Return the (x, y) coordinate for the center point of the cell that contains the specified text.  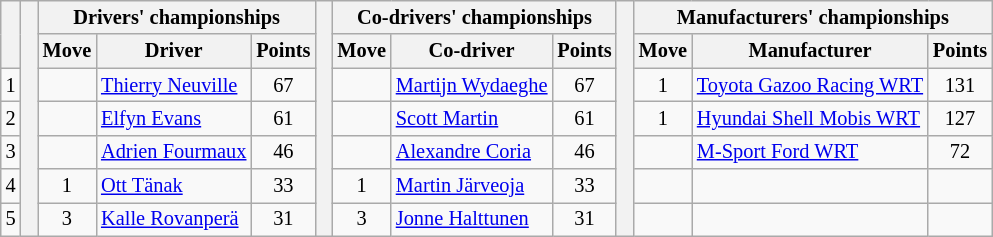
Elfyn Evans (174, 118)
Manufacturers' championships (813, 17)
72 (960, 152)
Thierry Neuville (174, 85)
Driver (174, 51)
Martijn Wydaeghe (472, 85)
Ott Tänak (174, 186)
Alexandre Coria (472, 152)
Toyota Gazoo Racing WRT (810, 85)
131 (960, 85)
127 (960, 118)
Martin Järveoja (472, 186)
Kalle Rovanperä (174, 219)
2 (11, 118)
Hyundai Shell Mobis WRT (810, 118)
M-Sport Ford WRT (810, 152)
Co-driver (472, 51)
Jonne Halttunen (472, 219)
5 (11, 219)
Scott Martin (472, 118)
Manufacturer (810, 51)
Adrien Fourmaux (174, 152)
4 (11, 186)
Co-drivers' championships (475, 17)
Drivers' championships (177, 17)
